Identify which cell holds the provided text, then report its [x, y] central coordinate. 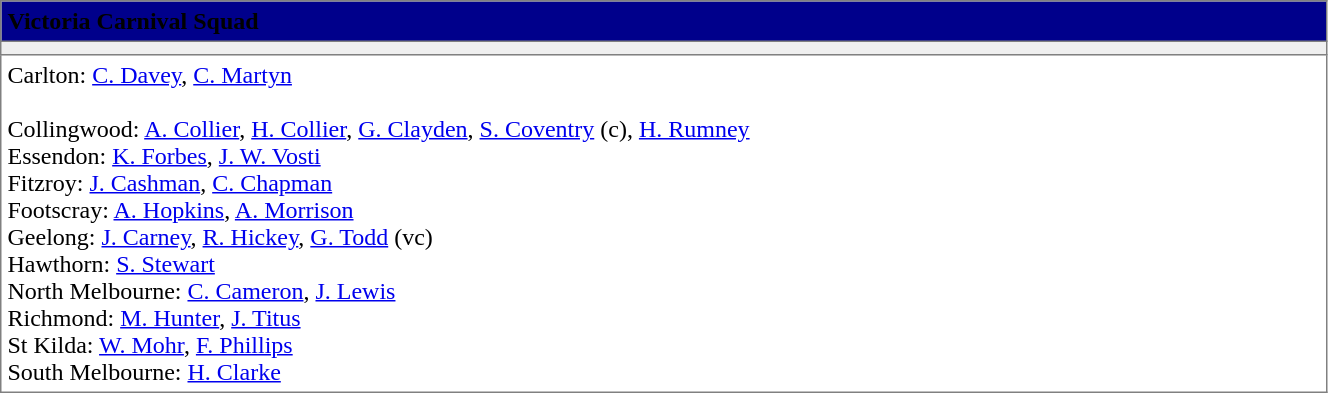
Victoria Carnival Squad [664, 21]
